Capture the cell that displays the provided text and extract its (x, y) central coordinate. 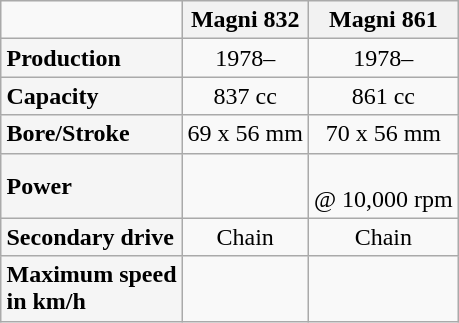
70 x 56 mm (383, 134)
Capacity (92, 96)
Bore/Stroke (92, 134)
Maximum speedin km/h (92, 288)
Magni 861 (383, 20)
Magni 832 (245, 20)
837 cc (245, 96)
Production (92, 58)
@ 10,000 rpm (383, 186)
861 cc (383, 96)
Secondary drive (92, 237)
Power (92, 186)
69 x 56 mm (245, 134)
